From the cell containing the given text, extract its center point as (X, Y) coordinate. 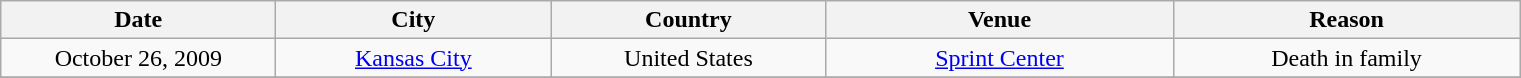
Reason (1346, 20)
United States (688, 58)
Date (138, 20)
Venue (1000, 20)
October 26, 2009 (138, 58)
Country (688, 20)
Kansas City (414, 58)
City (414, 20)
Death in family (1346, 58)
Sprint Center (1000, 58)
